Provide the (x, y) coordinate of the cell's center where the given text is located.  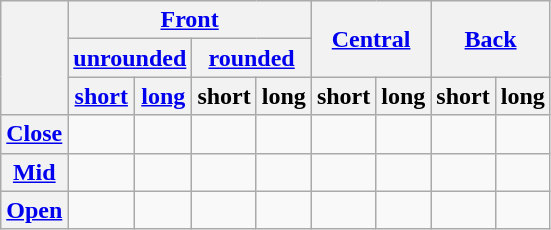
unrounded (130, 58)
Mid (34, 172)
Back (490, 39)
Open (34, 210)
Close (34, 134)
rounded (252, 58)
Front (190, 20)
Central (370, 39)
